Capture the cell that displays the provided text and extract its (X, Y) central coordinate. 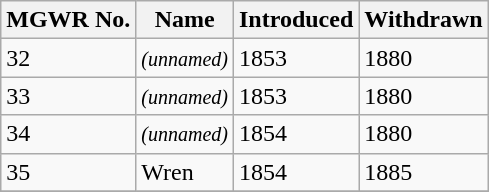
Introduced (296, 20)
Name (185, 20)
Wren (185, 172)
35 (68, 172)
34 (68, 134)
1885 (424, 172)
33 (68, 96)
MGWR No. (68, 20)
32 (68, 58)
Withdrawn (424, 20)
